Pinpoint the cell where the given text exists, returning its [X, Y] midpoint coordinate. 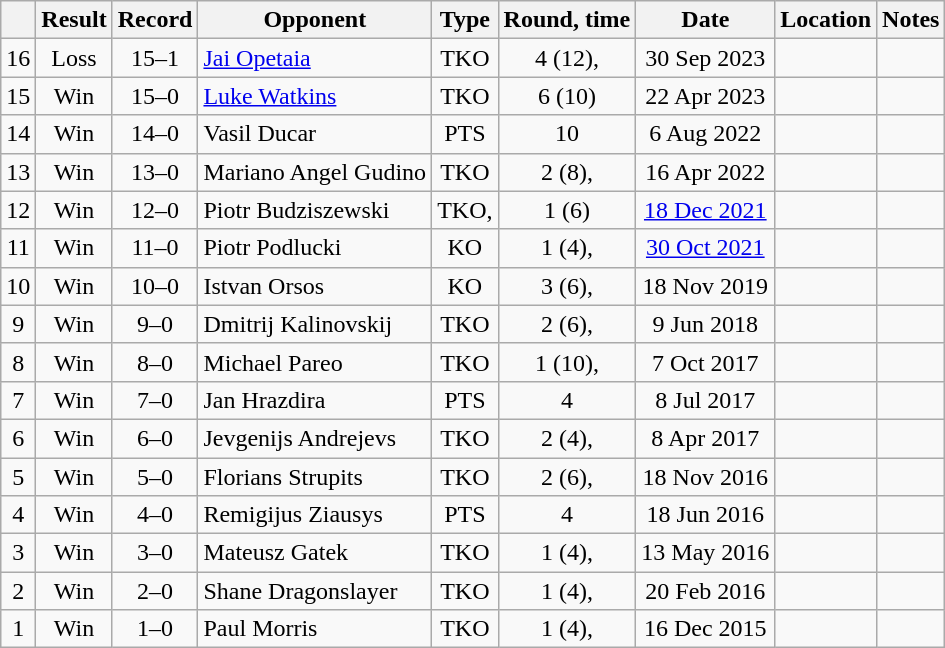
2 (8), [567, 172]
Result [74, 20]
6–0 [155, 438]
11 [18, 248]
4 (12), [567, 58]
3 [18, 553]
1 [18, 629]
22 Apr 2023 [706, 96]
Remigijus Ziausys [315, 515]
10–0 [155, 286]
15–1 [155, 58]
Piotr Podlucki [315, 248]
8–0 [155, 362]
7 Oct 2017 [706, 362]
Notes [911, 20]
15 [18, 96]
5–0 [155, 477]
16 Apr 2022 [706, 172]
18 Nov 2016 [706, 477]
7 [18, 400]
Jai Opetaia [315, 58]
Dmitrij Kalinovskij [315, 324]
8 Jul 2017 [706, 400]
14–0 [155, 134]
18 Jun 2016 [706, 515]
6 [18, 438]
1 (6) [567, 210]
13 May 2016 [706, 553]
9–0 [155, 324]
Paul Morris [315, 629]
13–0 [155, 172]
Vasil Ducar [315, 134]
Jevgenijs Andrejevs [315, 438]
13 [18, 172]
Mateusz Gatek [315, 553]
30 Sep 2023 [706, 58]
9 [18, 324]
11–0 [155, 248]
Luke Watkins [315, 96]
Florians Strupits [315, 477]
Piotr Budziszewski [315, 210]
6 (10) [567, 96]
Type [465, 20]
12–0 [155, 210]
1–0 [155, 629]
Date [706, 20]
16 Dec 2015 [706, 629]
20 Feb 2016 [706, 591]
18 Nov 2019 [706, 286]
30 Oct 2021 [706, 248]
Opponent [315, 20]
2 [18, 591]
Round, time [567, 20]
8 [18, 362]
TKO, [465, 210]
Mariano Angel Gudino [315, 172]
Istvan Orsos [315, 286]
Shane Dragonslayer [315, 591]
Location [826, 20]
8 Apr 2017 [706, 438]
18 Dec 2021 [706, 210]
14 [18, 134]
9 Jun 2018 [706, 324]
Michael Pareo [315, 362]
2–0 [155, 591]
16 [18, 58]
15–0 [155, 96]
Jan Hrazdira [315, 400]
Record [155, 20]
Loss [74, 58]
6 Aug 2022 [706, 134]
3 (6), [567, 286]
5 [18, 477]
7–0 [155, 400]
12 [18, 210]
3–0 [155, 553]
2 (4), [567, 438]
4–0 [155, 515]
1 (10), [567, 362]
